Identify which cell holds the provided text, then report its (X, Y) central coordinate. 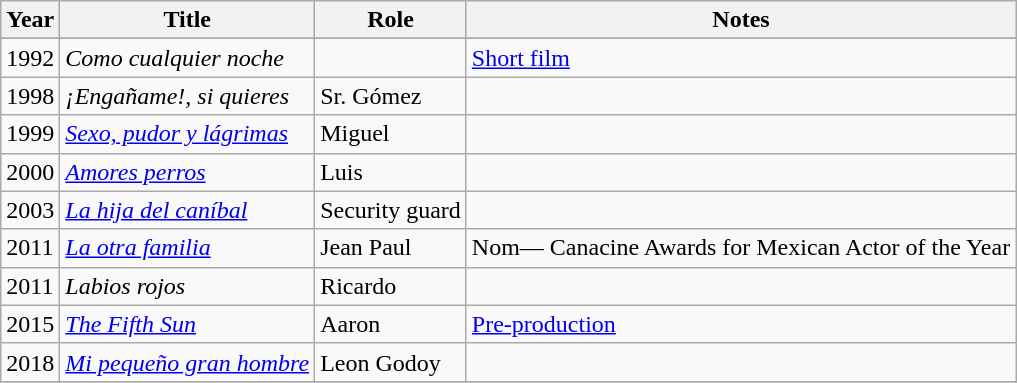
1992 (30, 58)
The Fifth Sun (188, 324)
Nom— Canacine Awards for Mexican Actor of the Year (740, 248)
Role (391, 20)
Year (30, 20)
La hija del caníbal (188, 210)
Sexo, pudor y lágrimas (188, 134)
Amores perros (188, 172)
Title (188, 20)
2003 (30, 210)
1999 (30, 134)
Sr. Gómez (391, 96)
Leon Godoy (391, 362)
Ricardo (391, 286)
Pre-production (740, 324)
La otra familia (188, 248)
Miguel (391, 134)
1998 (30, 96)
2015 (30, 324)
Labios rojos (188, 286)
Aaron (391, 324)
Como cualquier noche (188, 58)
2018 (30, 362)
Jean Paul (391, 248)
Notes (740, 20)
Short film (740, 58)
¡Engañame!, si quieres (188, 96)
2000 (30, 172)
Security guard (391, 210)
Luis (391, 172)
Mi pequeño gran hombre (188, 362)
